Find where the given text appears and provide that cell's center as [x, y] coordinate. 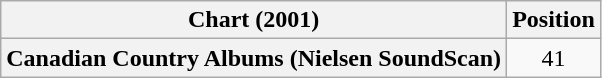
Canadian Country Albums (Nielsen SoundScan) [254, 58]
Position [554, 20]
Chart (2001) [254, 20]
41 [554, 58]
